Locate the cell with the specified text and output its (X, Y) center coordinate. 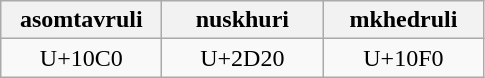
U+10C0 (82, 58)
U+2D20 (242, 58)
mkhedruli (404, 20)
asomtavruli (82, 20)
U+10F0 (404, 58)
nuskhuri (242, 20)
